Return the [x, y] coordinate for the center point of the cell that contains the specified text.  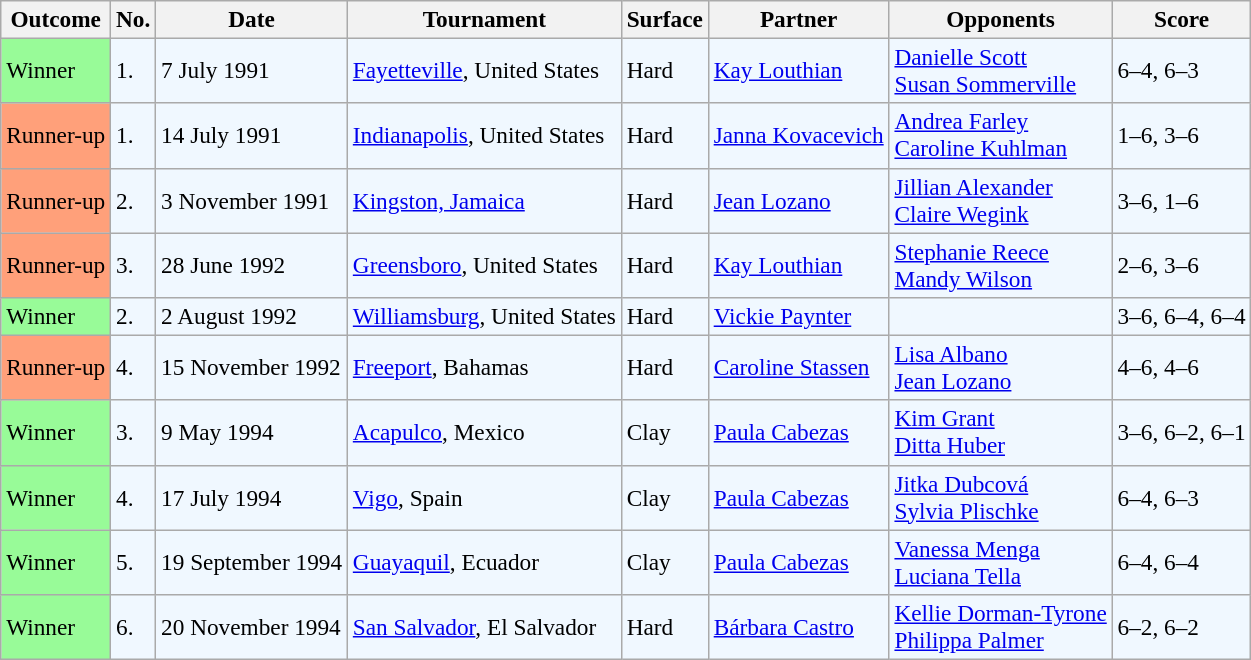
Outcome [56, 19]
Fayetteville, United States [484, 70]
Bárbara Castro [798, 626]
6–2, 6–2 [1182, 626]
15 November 1992 [252, 368]
Stephanie Reece Mandy Wilson [1000, 264]
3–6, 6–2, 6–1 [1182, 432]
Jillian Alexander Claire Wegink [1000, 200]
28 June 1992 [252, 264]
Caroline Stassen [798, 368]
9 May 1994 [252, 432]
Tournament [484, 19]
Date [252, 19]
19 September 1994 [252, 562]
Vanessa Menga Luciana Tella [1000, 562]
Kim Grant Ditta Huber [1000, 432]
Jitka Dubcová Sylvia Plischke [1000, 498]
Greensboro, United States [484, 264]
20 November 1994 [252, 626]
Score [1182, 19]
Acapulco, Mexico [484, 432]
2–6, 3–6 [1182, 264]
No. [134, 19]
5. [134, 562]
Surface [664, 19]
1–6, 3–6 [1182, 136]
Andrea Farley Caroline Kuhlman [1000, 136]
Vigo, Spain [484, 498]
3–6, 6–4, 6–4 [1182, 316]
Williamsburg, United States [484, 316]
3–6, 1–6 [1182, 200]
Danielle Scott Susan Sommerville [1000, 70]
Opponents [1000, 19]
17 July 1994 [252, 498]
Kingston, Jamaica [484, 200]
Jean Lozano [798, 200]
Vickie Paynter [798, 316]
Guayaquil, Ecuador [484, 562]
2 August 1992 [252, 316]
7 July 1991 [252, 70]
Janna Kovacevich [798, 136]
6–4, 6–4 [1182, 562]
Lisa Albano Jean Lozano [1000, 368]
Partner [798, 19]
San Salvador, El Salvador [484, 626]
4–6, 4–6 [1182, 368]
14 July 1991 [252, 136]
6. [134, 626]
Freeport, Bahamas [484, 368]
3 November 1991 [252, 200]
Indianapolis, United States [484, 136]
Kellie Dorman-Tyrone Philippa Palmer [1000, 626]
